Provide the [x, y] coordinate of the cell's center where the given text is located.  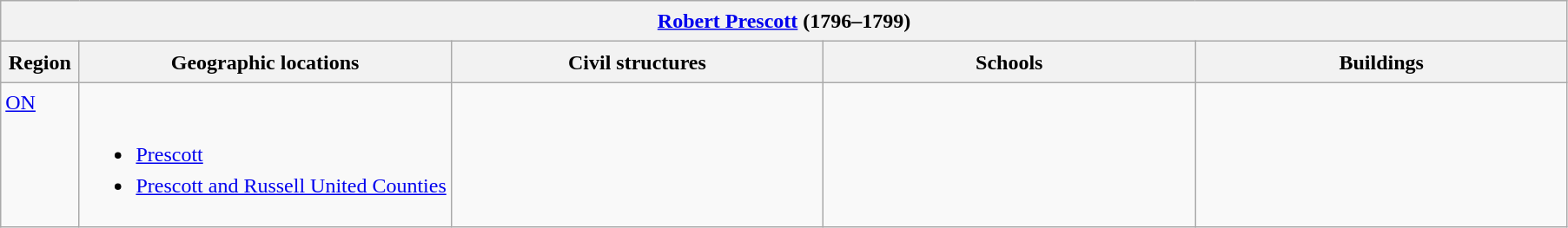
Robert Prescott (1796–1799) [784, 21]
Civil structures [637, 62]
Region [40, 62]
Buildings [1381, 62]
Schools [1009, 62]
ON [40, 154]
Geographic locations [265, 62]
PrescottPrescott and Russell United Counties [265, 154]
